Detect which cell encompasses the target text, then output its (x, y) center coordinate. 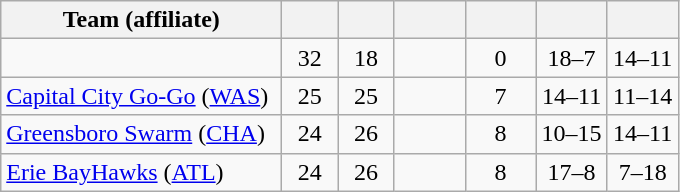
Greensboro Swarm (CHA) (142, 134)
11–14 (642, 96)
10–15 (572, 134)
17–8 (572, 172)
Erie BayHawks (ATL) (142, 172)
Team (affiliate) (142, 20)
7–18 (642, 172)
0 (500, 58)
18–7 (572, 58)
18 (366, 58)
32 (310, 58)
7 (500, 96)
Capital City Go-Go (WAS) (142, 96)
